Return the [x, y] coordinate for the center point of the cell that contains the specified text.  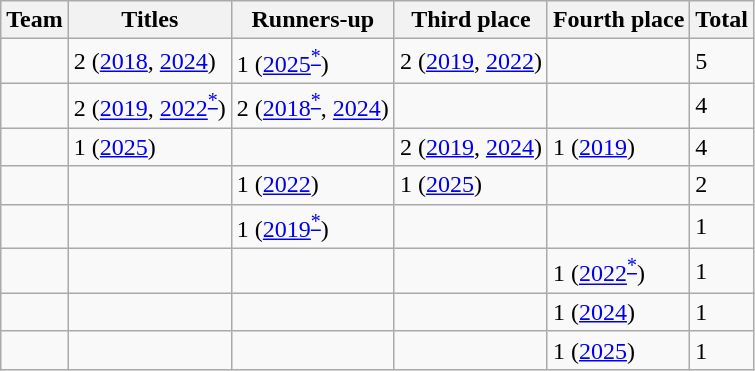
2 (2018, 2024) [150, 62]
1 (2024) [618, 312]
Runners-up [312, 20]
1 (2022) [312, 185]
Team [35, 20]
1 (2019*) [312, 226]
2 (2019, 2022*) [150, 106]
2 (2019, 2022) [470, 62]
2 (2019, 2024) [470, 147]
2 (2018*, 2024) [312, 106]
Total [722, 20]
5 [722, 62]
1 (2025*) [312, 62]
Titles [150, 20]
Fourth place [618, 20]
2 [722, 185]
Third place [470, 20]
1 (2022*) [618, 272]
1 (2019) [618, 147]
